Detect which cell encompasses the target text, then output its (x, y) center coordinate. 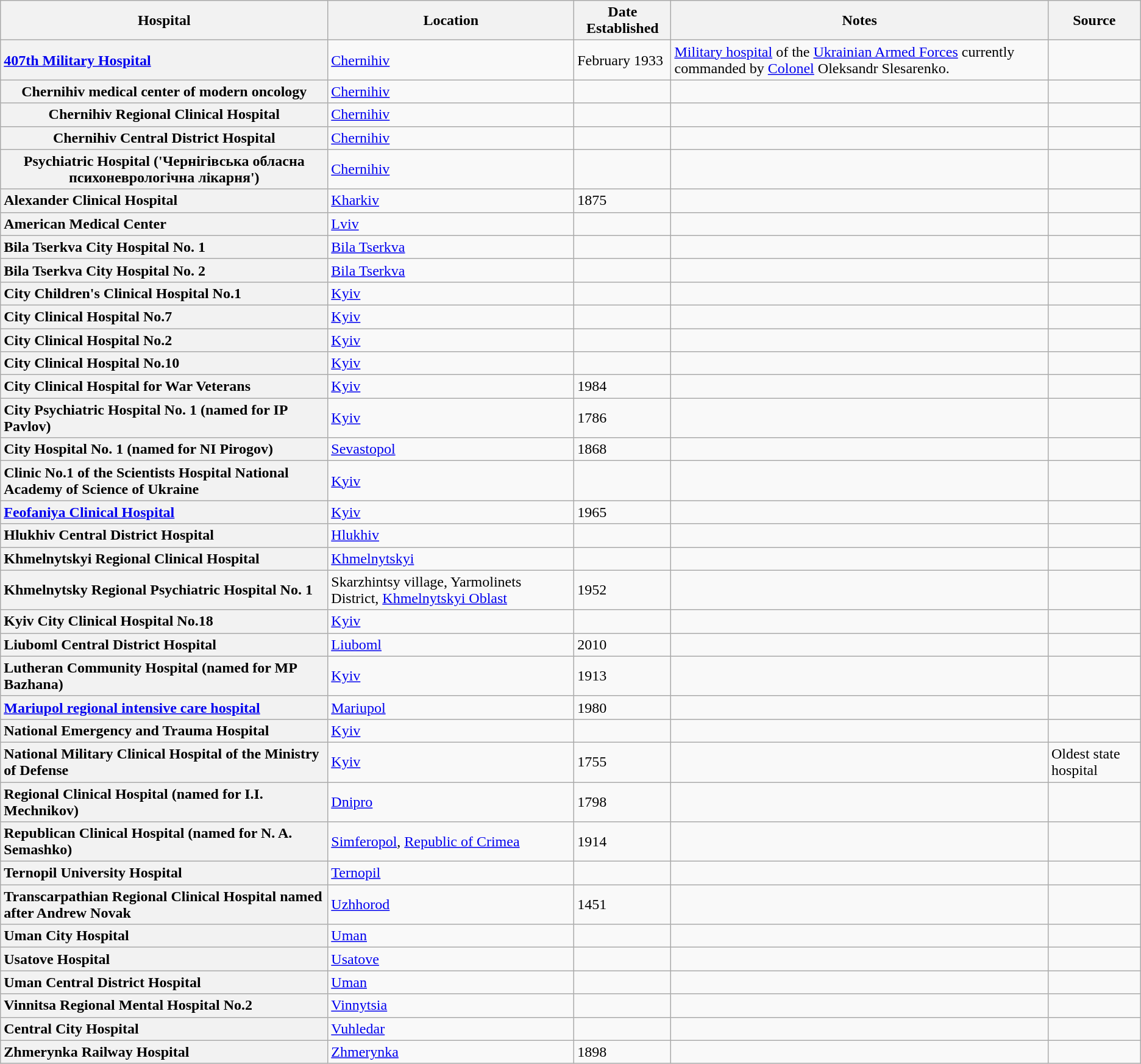
Khmelnytsky Regional Psychiatric Hospital No. 1 (165, 590)
Khmelnytskyi Regional Clinical Hospital (165, 559)
Zhmerynka (451, 1052)
National Emergency and Trauma Hospital (165, 730)
Republican Clinical Hospital (named for N. A. Semashko) (165, 841)
Vinnytsia (451, 1005)
Khmelnytskyi (451, 559)
1913 (623, 676)
Hlukhiv (451, 535)
1914 (623, 841)
Hospital (165, 21)
City Clinical Hospital for War Veterans (165, 387)
Uman Central District Hospital (165, 982)
Vuhledar (451, 1029)
Vinnitsa Regional Mental Hospital No.2 (165, 1005)
American Medical Center (165, 224)
Usatove Hospital (165, 959)
1868 (623, 449)
Alexander Clinical Hospital (165, 201)
Kyiv City Clinical Hospital No.18 (165, 621)
Simferopol, Republic of Crimea (451, 841)
National Military Clinical Hospital of the Ministry of Defense (165, 762)
Sevastopol (451, 449)
1875 (623, 201)
Kharkiv (451, 201)
1755 (623, 762)
Mariupol regional intensive care hospital (165, 707)
Central City Hospital (165, 1029)
1965 (623, 512)
Hlukhiv Central District Hospital (165, 535)
Date Established (623, 21)
1980 (623, 707)
Source (1094, 21)
February 1933 (623, 60)
City Clinical Hospital No.2 (165, 340)
Ternopil (451, 873)
Liuboml (451, 644)
Bila Tserkva City Hospital No. 1 (165, 247)
Lutheran Community Hospital (named for MP Bazhana) (165, 676)
2010 (623, 644)
Uman City Hospital (165, 936)
Clinic No.1 of the Scientists Hospital National Academy of Science of Ukraine (165, 480)
Liuboml Central District Hospital (165, 644)
Regional Clinical Hospital (named for I.I. Mechnikov) (165, 801)
Notes (859, 21)
City Hospital No. 1 (named for NI Pirogov) (165, 449)
Skarzhintsy village, Yarmolinets District, Khmelnytskyi Oblast (451, 590)
Mariupol (451, 707)
Zhmerynka Railway Hospital (165, 1052)
Chernihiv medical center of modern oncology (165, 91)
Uzhhorod (451, 905)
Military hospital of the Ukrainian Armed Forces currently commanded by Colonel Oleksandr Slesarenko. (859, 60)
Oldest state hospital (1094, 762)
1451 (623, 905)
City Children's Clinical Hospital No.1 (165, 293)
Bila Tserkva City Hospital No. 2 (165, 270)
City Clinical Hospital No.10 (165, 363)
Chernihiv Regional Clinical Hospital (165, 115)
Psychiatric Hospital ('Чернігівська обласна психоневрологічна лікарня') (165, 170)
Transcarpathian Regional Clinical Hospital named after Andrew Novak (165, 905)
City Psychiatric Hospital No. 1 (named for IP Pavlov) (165, 418)
1798 (623, 801)
Ternopil University Hospital (165, 873)
Feofaniya Clinical Hospital (165, 512)
Lviv (451, 224)
407th Military Hospital (165, 60)
Usatove (451, 959)
1984 (623, 387)
Location (451, 21)
Dnipro (451, 801)
1786 (623, 418)
City Clinical Hospital No.7 (165, 316)
1952 (623, 590)
1898 (623, 1052)
Chernihiv Central District Hospital (165, 138)
